Extract the [X, Y] coordinate from the center of the cell holding the provided text.  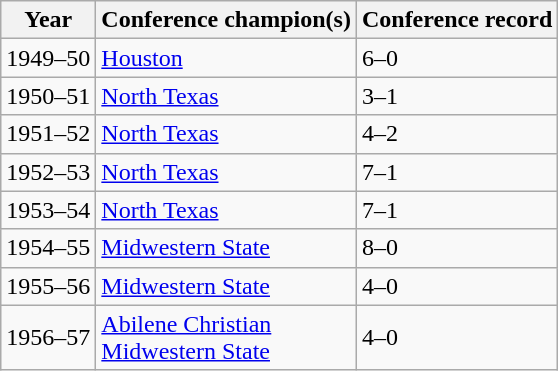
Houston [226, 58]
3–1 [456, 96]
1954–55 [48, 248]
1952–53 [48, 172]
1953–54 [48, 210]
Conference record [456, 20]
1955–56 [48, 286]
Year [48, 20]
1951–52 [48, 134]
Abilene ChristianMidwestern State [226, 338]
1950–51 [48, 96]
8–0 [456, 248]
4–2 [456, 134]
Conference champion(s) [226, 20]
1949–50 [48, 58]
6–0 [456, 58]
1956–57 [48, 338]
